Locate the cell with the specified text and output its [x, y] center coordinate. 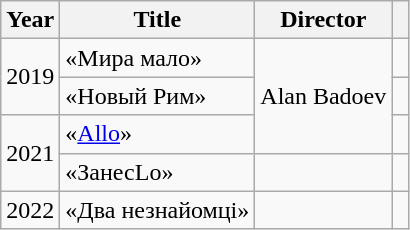
«ЗанесLo» [158, 172]
2021 [30, 153]
«Два незнайомці» [158, 210]
Alan Badoev [324, 96]
«Мира мало» [158, 58]
«Allo» [158, 134]
2019 [30, 77]
Director [324, 20]
Title [158, 20]
«Новый Рим» [158, 96]
2022 [30, 210]
Year [30, 20]
